Find where the given text appears and provide that cell's center as (X, Y) coordinate. 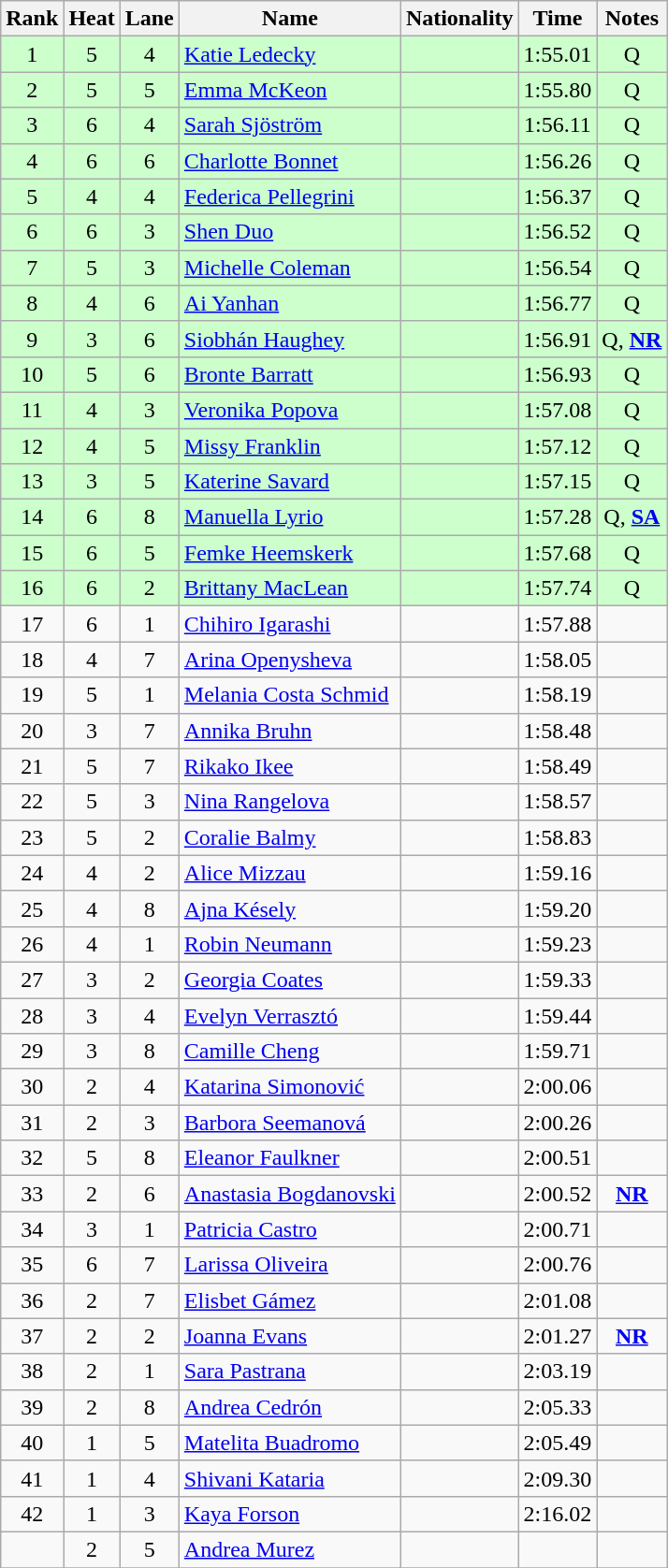
Michelle Coleman (290, 268)
1:59.23 (558, 944)
21 (32, 766)
24 (32, 873)
Katerine Savard (290, 482)
1:56.91 (558, 339)
2:00.26 (558, 1123)
2:00.52 (558, 1194)
Federica Pellegrini (290, 196)
Emma McKeon (290, 90)
Joanna Evans (290, 1336)
1:58.83 (558, 837)
Name (290, 19)
1:57.28 (558, 517)
37 (32, 1336)
Barbora Seemanová (290, 1123)
22 (32, 802)
Shen Duo (290, 232)
39 (32, 1407)
25 (32, 908)
Shivani Kataria (290, 1478)
15 (32, 553)
Elisbet Gámez (290, 1300)
1:56.52 (558, 232)
Andrea Cedrón (290, 1407)
1:56.77 (558, 303)
Rikako Ikee (290, 766)
2:00.76 (558, 1265)
1:58.05 (558, 660)
11 (32, 410)
1:55.80 (558, 90)
Katie Ledecky (290, 54)
Charlotte Bonnet (290, 161)
Katarina Simonović (290, 1087)
2:01.27 (558, 1336)
9 (32, 339)
1:57.74 (558, 588)
42 (32, 1514)
1:58.48 (558, 731)
Sarah Sjöström (290, 125)
16 (32, 588)
Chihiro Igarashi (290, 624)
Nationality (459, 19)
1:56.93 (558, 374)
2:05.33 (558, 1407)
Melania Costa Schmid (290, 695)
Ai Yanhan (290, 303)
2:00.51 (558, 1158)
Bronte Barratt (290, 374)
Q, SA (632, 517)
Larissa Oliveira (290, 1265)
1:59.33 (558, 980)
35 (32, 1265)
2:16.02 (558, 1514)
30 (32, 1087)
10 (32, 374)
23 (32, 837)
1:59.44 (558, 1015)
20 (32, 731)
1:56.26 (558, 161)
Alice Mizzau (290, 873)
14 (32, 517)
13 (32, 482)
26 (32, 944)
Evelyn Verrasztó (290, 1015)
Time (558, 19)
2:01.08 (558, 1300)
Veronika Popova (290, 410)
Eleanor Faulkner (290, 1158)
36 (32, 1300)
Georgia Coates (290, 980)
17 (32, 624)
Q, NR (632, 339)
Arina Openysheva (290, 660)
1:59.16 (558, 873)
Ajna Késely (290, 908)
28 (32, 1015)
Robin Neumann (290, 944)
1:55.01 (558, 54)
Notes (632, 19)
Andrea Murez (290, 1549)
38 (32, 1372)
Rank (32, 19)
27 (32, 980)
1:56.37 (558, 196)
1:58.49 (558, 766)
34 (32, 1229)
Brittany MacLean (290, 588)
32 (32, 1158)
41 (32, 1478)
2:00.71 (558, 1229)
18 (32, 660)
Sara Pastrana (290, 1372)
1:56.11 (558, 125)
1:58.19 (558, 695)
2:00.06 (558, 1087)
40 (32, 1443)
Missy Franklin (290, 446)
2:09.30 (558, 1478)
1:56.54 (558, 268)
19 (32, 695)
Matelita Buadromo (290, 1443)
1:59.71 (558, 1052)
31 (32, 1123)
Coralie Balmy (290, 837)
Camille Cheng (290, 1052)
2:03.19 (558, 1372)
33 (32, 1194)
1:57.08 (558, 410)
12 (32, 446)
1:57.12 (558, 446)
1:57.88 (558, 624)
1:59.20 (558, 908)
Patricia Castro (290, 1229)
Manuella Lyrio (290, 517)
Kaya Forson (290, 1514)
Nina Rangelova (290, 802)
Heat (92, 19)
Annika Bruhn (290, 731)
Siobhán Haughey (290, 339)
1:58.57 (558, 802)
1:57.15 (558, 482)
2:05.49 (558, 1443)
29 (32, 1052)
1:57.68 (558, 553)
Lane (150, 19)
Femke Heemskerk (290, 553)
Anastasia Bogdanovski (290, 1194)
